Find where the given text appears and provide that cell's center as (X, Y) coordinate. 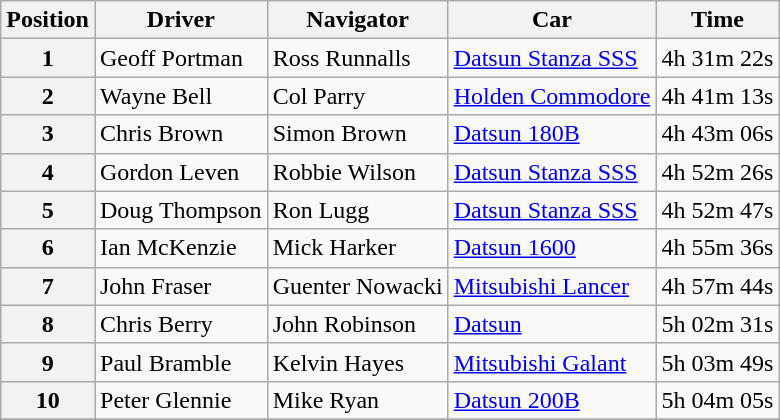
4h 41m 13s (718, 96)
5h 03m 49s (718, 362)
Mick Harker (358, 248)
Geoff Portman (180, 58)
4h 57m 44s (718, 286)
1 (48, 58)
Doug Thompson (180, 210)
Robbie Wilson (358, 172)
Driver (180, 20)
4h 52m 26s (718, 172)
Car (552, 20)
Simon Brown (358, 134)
4h 43m 06s (718, 134)
Paul Bramble (180, 362)
5h 02m 31s (718, 324)
5 (48, 210)
7 (48, 286)
Kelvin Hayes (358, 362)
6 (48, 248)
2 (48, 96)
Holden Commodore (552, 96)
Ian McKenzie (180, 248)
Col Parry (358, 96)
4h 52m 47s (718, 210)
Datsun 200B (552, 400)
John Robinson (358, 324)
10 (48, 400)
4h 55m 36s (718, 248)
4h 31m 22s (718, 58)
Position (48, 20)
3 (48, 134)
Datsun 1600 (552, 248)
Guenter Nowacki (358, 286)
Ross Runnalls (358, 58)
Navigator (358, 20)
Gordon Leven (180, 172)
Mitsubishi Galant (552, 362)
John Fraser (180, 286)
5h 04m 05s (718, 400)
Time (718, 20)
Chris Berry (180, 324)
Chris Brown (180, 134)
Peter Glennie (180, 400)
Datsun 180B (552, 134)
Datsun (552, 324)
Mike Ryan (358, 400)
Mitsubishi Lancer (552, 286)
Wayne Bell (180, 96)
Ron Lugg (358, 210)
4 (48, 172)
8 (48, 324)
9 (48, 362)
